Find where the given text appears and provide that cell's center as (X, Y) coordinate. 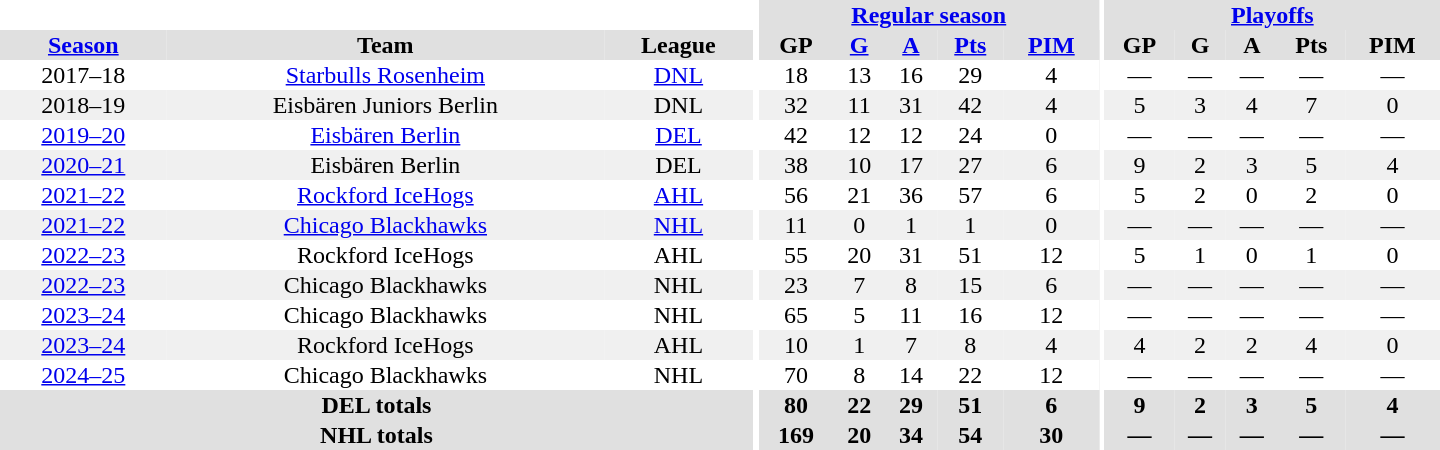
169 (796, 435)
70 (796, 375)
21 (859, 195)
Regular season (929, 15)
League (678, 45)
2019–20 (84, 135)
Team (386, 45)
18 (796, 75)
Playoffs (1272, 15)
30 (1052, 435)
32 (796, 105)
55 (796, 255)
36 (911, 195)
2018–19 (84, 105)
NHL totals (376, 435)
2020–21 (84, 165)
13 (859, 75)
34 (911, 435)
23 (796, 285)
80 (796, 405)
24 (970, 135)
14 (911, 375)
2024–25 (84, 375)
2017–18 (84, 75)
56 (796, 195)
57 (970, 195)
54 (970, 435)
27 (970, 165)
38 (796, 165)
Season (84, 45)
15 (970, 285)
Starbulls Rosenheim (386, 75)
DEL totals (376, 405)
Eisbären Juniors Berlin (386, 105)
65 (796, 315)
17 (911, 165)
